Search for the cell housing the specified text and yield its [x, y] center coordinate. 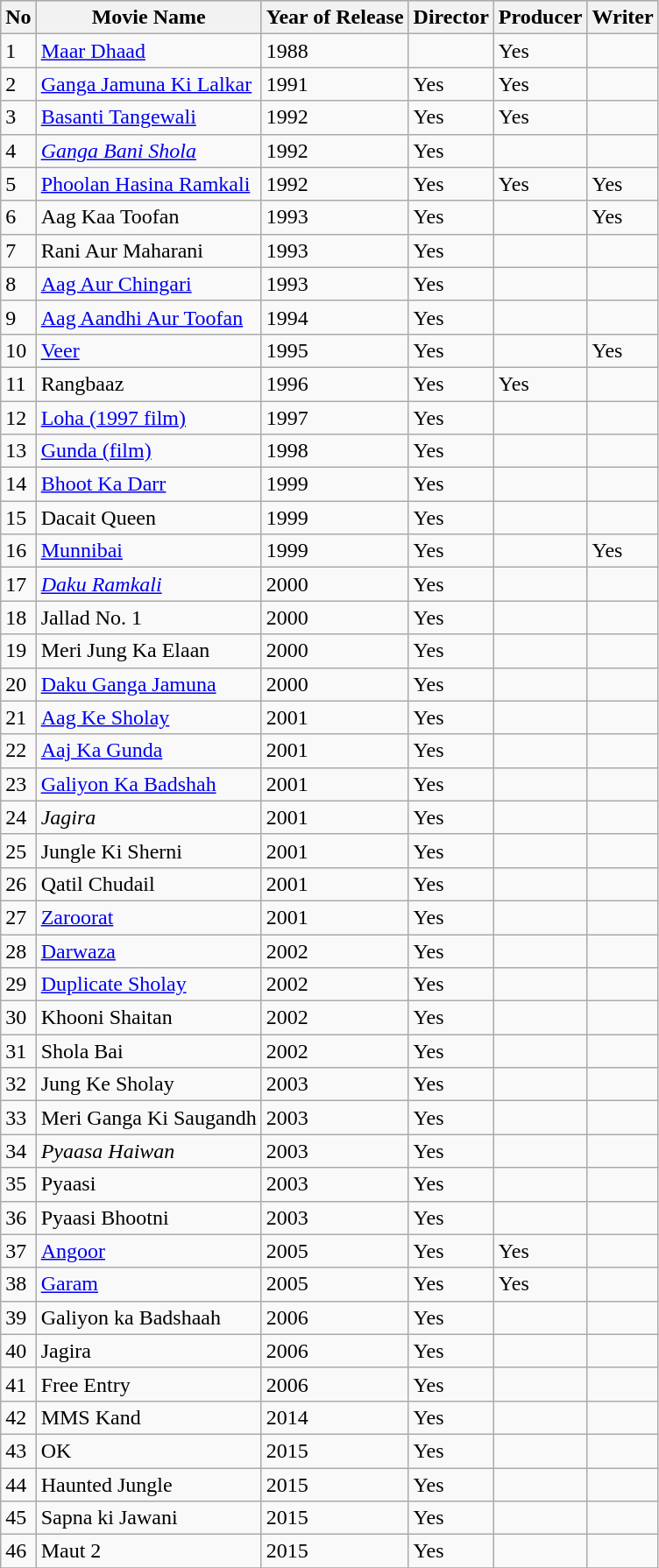
23 [18, 784]
1988 [335, 51]
38 [18, 1284]
Maar Dhaad [149, 51]
Basanti Tangewali [149, 117]
6 [18, 217]
Daku Ganga Jamuna [149, 684]
4 [18, 151]
33 [18, 1118]
Haunted Jungle [149, 1485]
Meri Ganga Ki Saugandh [149, 1118]
Rani Aur Maharani [149, 251]
31 [18, 1051]
Loha (1997 film) [149, 418]
Shola Bai [149, 1051]
44 [18, 1485]
Pyaasa Haiwan [149, 1151]
9 [18, 317]
32 [18, 1084]
2 [18, 84]
Year of Release [335, 18]
Writer [622, 18]
Darwaza [149, 950]
1 [18, 51]
Jung Ke Sholay [149, 1084]
16 [18, 551]
Dacait Queen [149, 518]
1996 [335, 384]
34 [18, 1151]
28 [18, 950]
45 [18, 1518]
26 [18, 884]
Phoolan Hasina Ramkali [149, 184]
22 [18, 751]
1998 [335, 451]
15 [18, 518]
Gunda (film) [149, 451]
Duplicate Sholay [149, 985]
Galiyon Ka Badshah [149, 784]
1994 [335, 317]
27 [18, 917]
Angoor [149, 1251]
Ganga Jamuna Ki Lalkar [149, 84]
Khooni Shaitan [149, 1018]
Director [450, 18]
Zaroorat [149, 917]
Meri Jung Ka Elaan [149, 651]
14 [18, 484]
29 [18, 985]
30 [18, 1018]
Aag Ke Sholay [149, 717]
18 [18, 618]
8 [18, 284]
MMS Kand [149, 1417]
1991 [335, 84]
3 [18, 117]
Aag Kaa Toofan [149, 217]
Galiyon ka Badshaah [149, 1317]
12 [18, 418]
Pyaasi Bhootni [149, 1218]
10 [18, 350]
Munnibai [149, 551]
2014 [335, 1417]
36 [18, 1218]
42 [18, 1417]
Pyaasi [149, 1184]
20 [18, 684]
Aag Aandhi Aur Toofan [149, 317]
19 [18, 651]
40 [18, 1351]
Jallad No. 1 [149, 618]
Garam [149, 1284]
Qatil Chudail [149, 884]
43 [18, 1451]
1997 [335, 418]
46 [18, 1551]
OK [149, 1451]
39 [18, 1317]
Jungle Ki Sherni [149, 851]
24 [18, 817]
Maut 2 [149, 1551]
Veer [149, 350]
No [18, 18]
21 [18, 717]
Sapna ki Jawani [149, 1518]
7 [18, 251]
11 [18, 384]
Bhoot Ka Darr [149, 484]
17 [18, 584]
Free Entry [149, 1384]
Producer [540, 18]
13 [18, 451]
25 [18, 851]
Movie Name [149, 18]
Aag Aur Chingari [149, 284]
Aaj Ka Gunda [149, 751]
1995 [335, 350]
37 [18, 1251]
Daku Ramkali [149, 584]
41 [18, 1384]
Ganga Bani Shola [149, 151]
Rangbaaz [149, 384]
5 [18, 184]
35 [18, 1184]
